Return (x, y) of the center of cell containing provided text 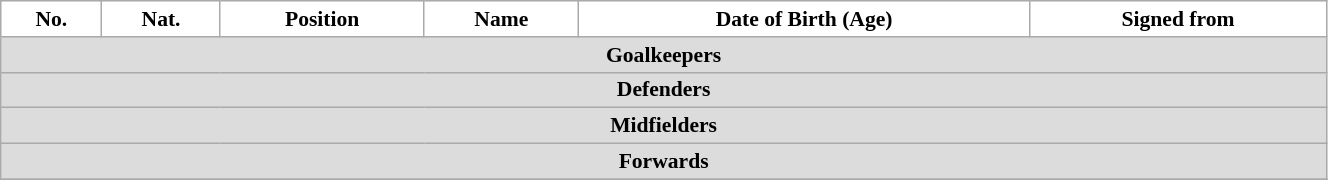
Position (322, 19)
Midfielders (664, 126)
Defenders (664, 90)
Goalkeepers (664, 55)
No. (52, 19)
Forwards (664, 162)
Nat. (161, 19)
Date of Birth (Age) (804, 19)
Name (502, 19)
Signed from (1178, 19)
